Pinpoint the cell where the given text exists, returning its (x, y) midpoint coordinate. 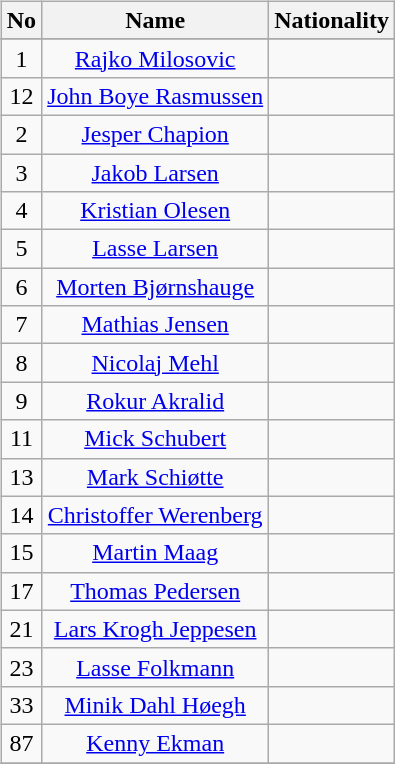
John Boye Rasmussen (156, 96)
87 (21, 743)
14 (21, 515)
2 (21, 134)
Christoffer Werenberg (156, 515)
Rajko Milosovic (156, 58)
7 (21, 325)
1 (21, 58)
Lars Krogh Jeppesen (156, 629)
6 (21, 287)
11 (21, 439)
Mick Schubert (156, 439)
9 (21, 401)
Nicolaj Mehl (156, 363)
23 (21, 667)
Thomas Pedersen (156, 591)
Kristian Olesen (156, 211)
Martin Maag (156, 553)
Mathias Jensen (156, 325)
Nationality (332, 20)
Lasse Folkmann (156, 667)
5 (21, 249)
17 (21, 591)
Morten Bjørnshauge (156, 287)
33 (21, 705)
13 (21, 477)
Rokur Akralid (156, 401)
4 (21, 211)
Mark Schiøtte (156, 477)
8 (21, 363)
Lasse Larsen (156, 249)
Name (156, 20)
Minik Dahl Høegh (156, 705)
12 (21, 96)
No (21, 20)
15 (21, 553)
Jesper Chapion (156, 134)
Kenny Ekman (156, 743)
21 (21, 629)
Jakob Larsen (156, 173)
3 (21, 173)
